Find where the given text appears and provide that cell's center as (x, y) coordinate. 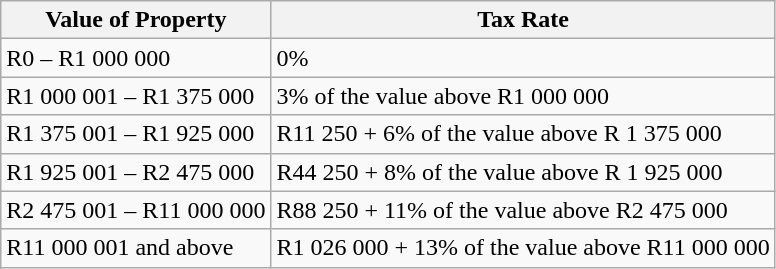
R11 250 + 6% of the value above R 1 375 000 (523, 134)
Tax Rate (523, 20)
R0 – R1 000 000 (136, 58)
R1 375 001 – R1 925 000 (136, 134)
Value of Property (136, 20)
3% of the value above R1 000 000 (523, 96)
R2 475 001 – R11 000 000 (136, 210)
R11 000 001 and above (136, 248)
R1 000 001 – R1 375 000 (136, 96)
0% (523, 58)
R1 026 000 + 13% of the value above R11 000 000 (523, 248)
R44 250 + 8% of the value above R 1 925 000 (523, 172)
R1 925 001 – R2 475 000 (136, 172)
R88 250 + 11% of the value above R2 475 000 (523, 210)
